Find where the given text appears and provide that cell's center as (X, Y) coordinate. 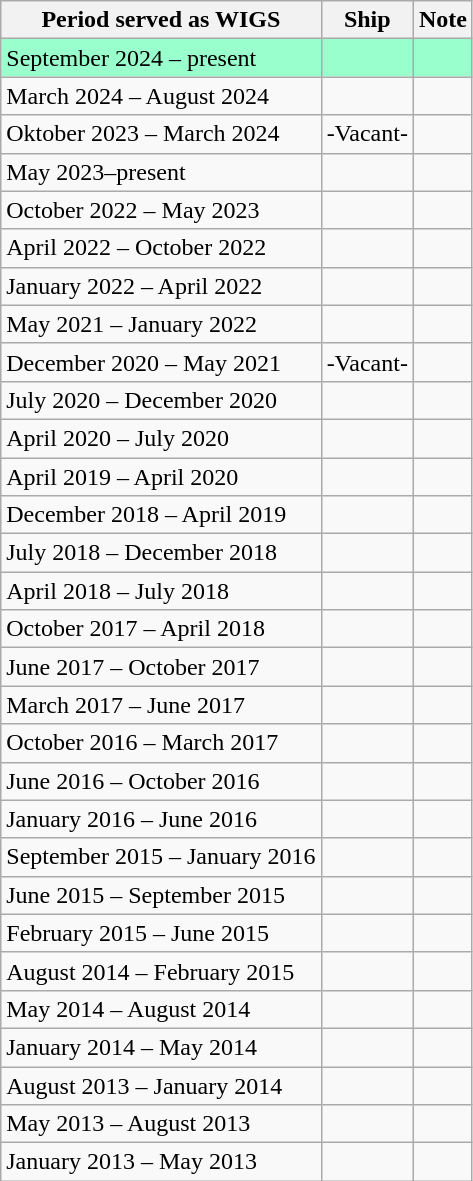
August 2014 – February 2015 (161, 971)
April 2022 – October 2022 (161, 248)
October 2016 – March 2017 (161, 743)
May 2013 – August 2013 (161, 1124)
July 2020 – December 2020 (161, 400)
April 2018 – July 2018 (161, 591)
September 2024 – present (161, 58)
June 2016 – October 2016 (161, 781)
Ship (367, 20)
May 2023–present (161, 172)
October 2017 – April 2018 (161, 629)
January 2014 – May 2014 (161, 1047)
February 2015 – June 2015 (161, 933)
December 2020 – May 2021 (161, 362)
June 2015 – September 2015 (161, 895)
Oktober 2023 – March 2024 (161, 134)
March 2017 – June 2017 (161, 705)
December 2018 – April 2019 (161, 515)
June 2017 – October 2017 (161, 667)
January 2013 – May 2013 (161, 1162)
July 2018 – December 2018 (161, 553)
Note (442, 20)
September 2015 – January 2016 (161, 857)
April 2019 – April 2020 (161, 477)
Period served as WIGS (161, 20)
October 2022 – May 2023 (161, 210)
May 2014 – August 2014 (161, 1009)
January 2016 – June 2016 (161, 819)
April 2020 – July 2020 (161, 438)
May 2021 – January 2022 (161, 324)
March 2024 – August 2024 (161, 96)
August 2013 – January 2014 (161, 1085)
January 2022 – April 2022 (161, 286)
